Output the (X, Y) coordinate of the center of the cell containing the given text.  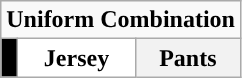
Pants (188, 58)
Jersey (76, 58)
Uniform Combination (121, 20)
